Return [X, Y] of the center of cell containing provided text 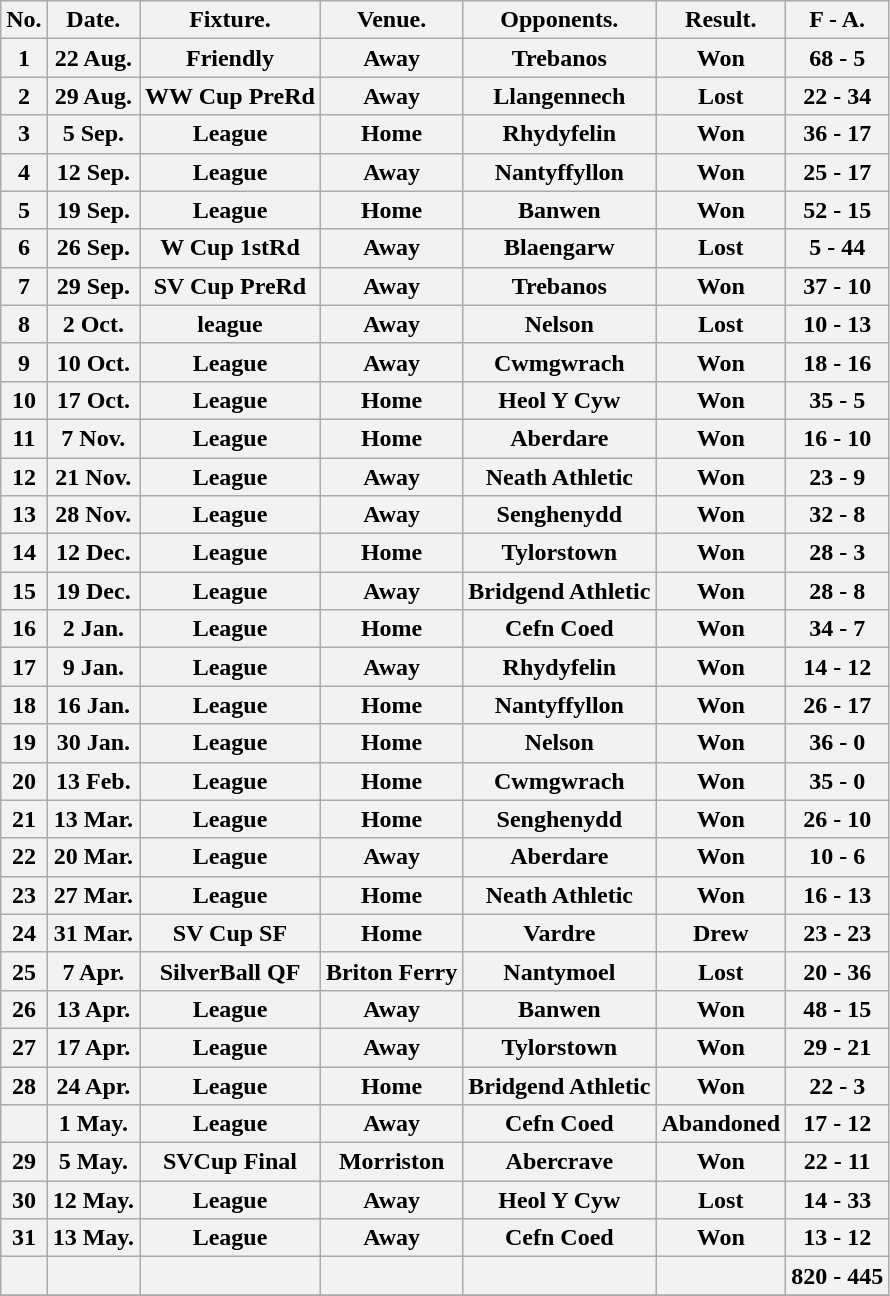
3 [24, 134]
22 - 11 [838, 1162]
35 - 0 [838, 781]
13 [24, 515]
29 - 21 [838, 1047]
22 Aug. [93, 58]
Briton Ferry [391, 971]
4 [24, 172]
36 - 0 [838, 743]
16 - 13 [838, 895]
26 [24, 1009]
34 - 7 [838, 629]
6 [24, 248]
22 - 3 [838, 1085]
20 - 36 [838, 971]
13 Apr. [93, 1009]
Fixture. [230, 20]
F - A. [838, 20]
30 Jan. [93, 743]
23 - 23 [838, 933]
WW Cup PreRd [230, 96]
Vardre [560, 933]
29 [24, 1162]
17 - 12 [838, 1124]
26 - 17 [838, 705]
13 - 12 [838, 1238]
27 Mar. [93, 895]
league [230, 324]
35 - 5 [838, 400]
16 Jan. [93, 705]
1 [24, 58]
10 [24, 400]
19 Sep. [93, 210]
10 Oct. [93, 362]
11 [24, 438]
16 [24, 629]
5 - 44 [838, 248]
19 Dec. [93, 591]
Venue. [391, 20]
20 [24, 781]
Date. [93, 20]
17 Apr. [93, 1047]
Friendly [230, 58]
17 Oct. [93, 400]
9 [24, 362]
2 Oct. [93, 324]
24 Apr. [93, 1085]
15 [24, 591]
SilverBall QF [230, 971]
Llangennech [560, 96]
20 Mar. [93, 857]
22 [24, 857]
Abandoned [721, 1124]
SV Cup PreRd [230, 286]
Drew [721, 933]
W Cup 1stRd [230, 248]
28 Nov. [93, 515]
31 Mar. [93, 933]
28 [24, 1085]
2 [24, 96]
7 Apr. [93, 971]
23 [24, 895]
52 - 15 [838, 210]
7 [24, 286]
19 [24, 743]
23 - 9 [838, 477]
12 Dec. [93, 553]
820 - 445 [838, 1276]
SVCup Final [230, 1162]
7 Nov. [93, 438]
14 [24, 553]
9 Jan. [93, 667]
36 - 17 [838, 134]
Morriston [391, 1162]
12 [24, 477]
13 May. [93, 1238]
21 Nov. [93, 477]
68 - 5 [838, 58]
25 - 17 [838, 172]
5 Sep. [93, 134]
Nantymoel [560, 971]
16 - 10 [838, 438]
14 - 12 [838, 667]
8 [24, 324]
1 May. [93, 1124]
Opponents. [560, 20]
22 - 34 [838, 96]
2 Jan. [93, 629]
14 - 33 [838, 1200]
17 [24, 667]
No. [24, 20]
26 Sep. [93, 248]
13 Mar. [93, 819]
25 [24, 971]
32 - 8 [838, 515]
48 - 15 [838, 1009]
21 [24, 819]
28 - 3 [838, 553]
10 - 6 [838, 857]
26 - 10 [838, 819]
SV Cup SF [230, 933]
12 Sep. [93, 172]
Result. [721, 20]
Blaengarw [560, 248]
37 - 10 [838, 286]
13 Feb. [93, 781]
31 [24, 1238]
18 [24, 705]
10 - 13 [838, 324]
30 [24, 1200]
29 Aug. [93, 96]
12 May. [93, 1200]
5 May. [93, 1162]
18 - 16 [838, 362]
24 [24, 933]
Abercrave [560, 1162]
27 [24, 1047]
29 Sep. [93, 286]
5 [24, 210]
28 - 8 [838, 591]
